Capture the cell that displays the provided text and extract its [x, y] central coordinate. 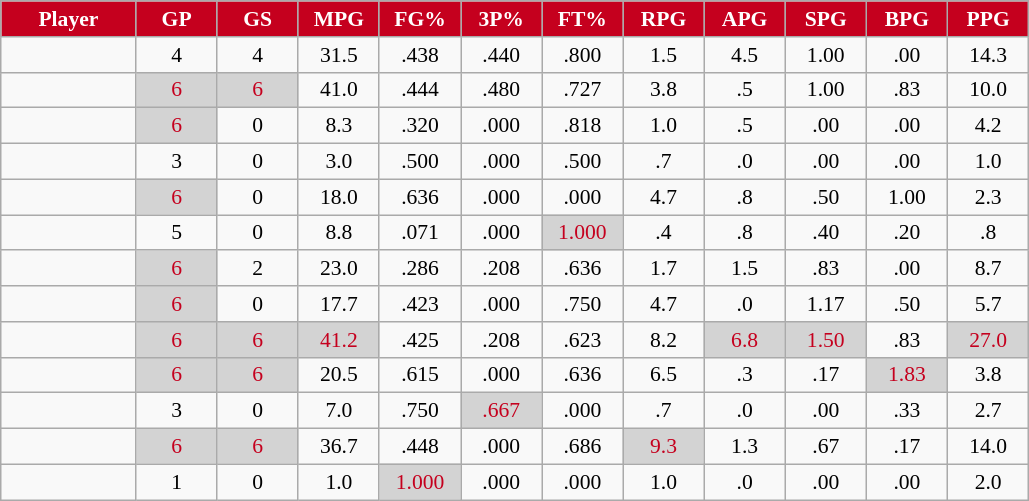
5 [176, 233]
FT% [582, 19]
4.2 [988, 126]
.425 [420, 340]
BPG [906, 19]
14.0 [988, 447]
.667 [502, 411]
.438 [420, 55]
1.7 [664, 269]
.818 [582, 126]
14.3 [988, 55]
36.7 [338, 447]
.448 [420, 447]
.4 [664, 233]
2 [258, 269]
2.3 [988, 197]
6.8 [744, 340]
FG% [420, 19]
.800 [582, 55]
.320 [420, 126]
.33 [906, 411]
.480 [502, 90]
RPG [664, 19]
5.7 [988, 304]
1.50 [826, 340]
MPG [338, 19]
.686 [582, 447]
.3 [744, 375]
18.0 [338, 197]
23.0 [338, 269]
.286 [420, 269]
1.17 [826, 304]
.623 [582, 340]
8.2 [664, 340]
Player [68, 19]
3P% [502, 19]
9.3 [664, 447]
6.5 [664, 375]
.423 [420, 304]
10.0 [988, 90]
.40 [826, 233]
7.0 [338, 411]
8.8 [338, 233]
1.83 [906, 375]
4.5 [744, 55]
.67 [826, 447]
GP [176, 19]
41.0 [338, 90]
1 [176, 482]
SPG [826, 19]
2.7 [988, 411]
.20 [906, 233]
.071 [420, 233]
41.2 [338, 340]
.727 [582, 90]
27.0 [988, 340]
3.0 [338, 162]
.440 [502, 55]
20.5 [338, 375]
APG [744, 19]
8.3 [338, 126]
31.5 [338, 55]
PPG [988, 19]
8.7 [988, 269]
GS [258, 19]
2.0 [988, 482]
.615 [420, 375]
1.3 [744, 447]
.444 [420, 90]
17.7 [338, 304]
